Provide the (X, Y) coordinate of the cell's center where the given text is located.  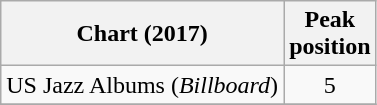
5 (330, 85)
Chart (2017) (142, 34)
Peakposition (330, 34)
US Jazz Albums (Billboard) (142, 85)
